Identify which cell holds the provided text, then report its [X, Y] central coordinate. 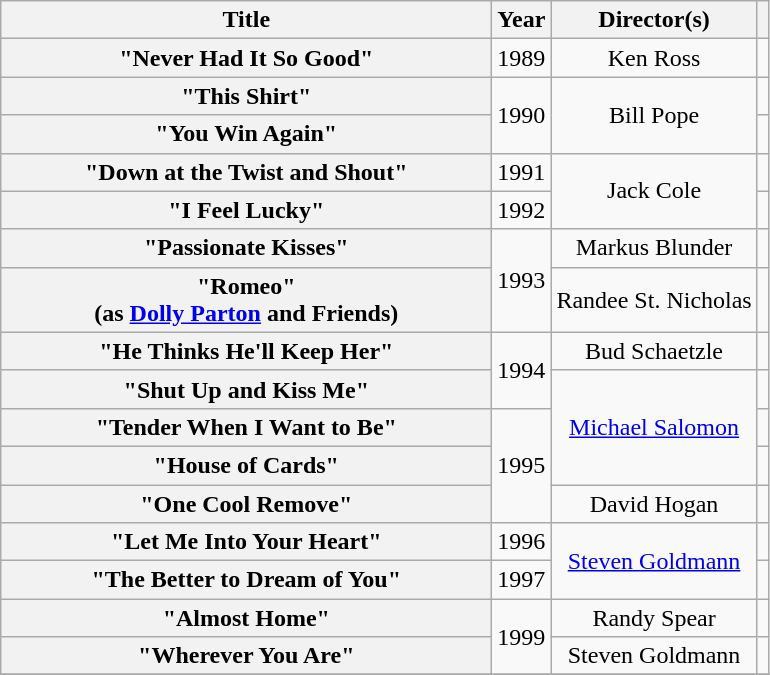
"Wherever You Are" [246, 656]
David Hogan [654, 503]
1997 [522, 580]
1995 [522, 465]
"Never Had It So Good" [246, 58]
Ken Ross [654, 58]
"This Shirt" [246, 96]
Randy Spear [654, 618]
1991 [522, 172]
"Shut Up and Kiss Me" [246, 389]
1992 [522, 210]
Bud Schaetzle [654, 351]
1990 [522, 115]
1993 [522, 280]
1999 [522, 637]
Michael Salomon [654, 427]
"He Thinks He'll Keep Her" [246, 351]
Randee St. Nicholas [654, 300]
"You Win Again" [246, 134]
1989 [522, 58]
Markus Blunder [654, 248]
"House of Cards" [246, 465]
1994 [522, 370]
"The Better to Dream of You" [246, 580]
"Down at the Twist and Shout" [246, 172]
"One Cool Remove" [246, 503]
"Almost Home" [246, 618]
"I Feel Lucky" [246, 210]
"Passionate Kisses" [246, 248]
"Romeo"(as Dolly Parton and Friends) [246, 300]
Title [246, 20]
1996 [522, 542]
"Tender When I Want to Be" [246, 427]
"Let Me Into Your Heart" [246, 542]
Year [522, 20]
Jack Cole [654, 191]
Director(s) [654, 20]
Bill Pope [654, 115]
